Output the [X, Y] coordinate of the center of the cell containing the given text.  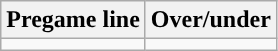
Over/under [210, 20]
Pregame line [74, 20]
